Locate the cell with the specified text and output its [X, Y] center coordinate. 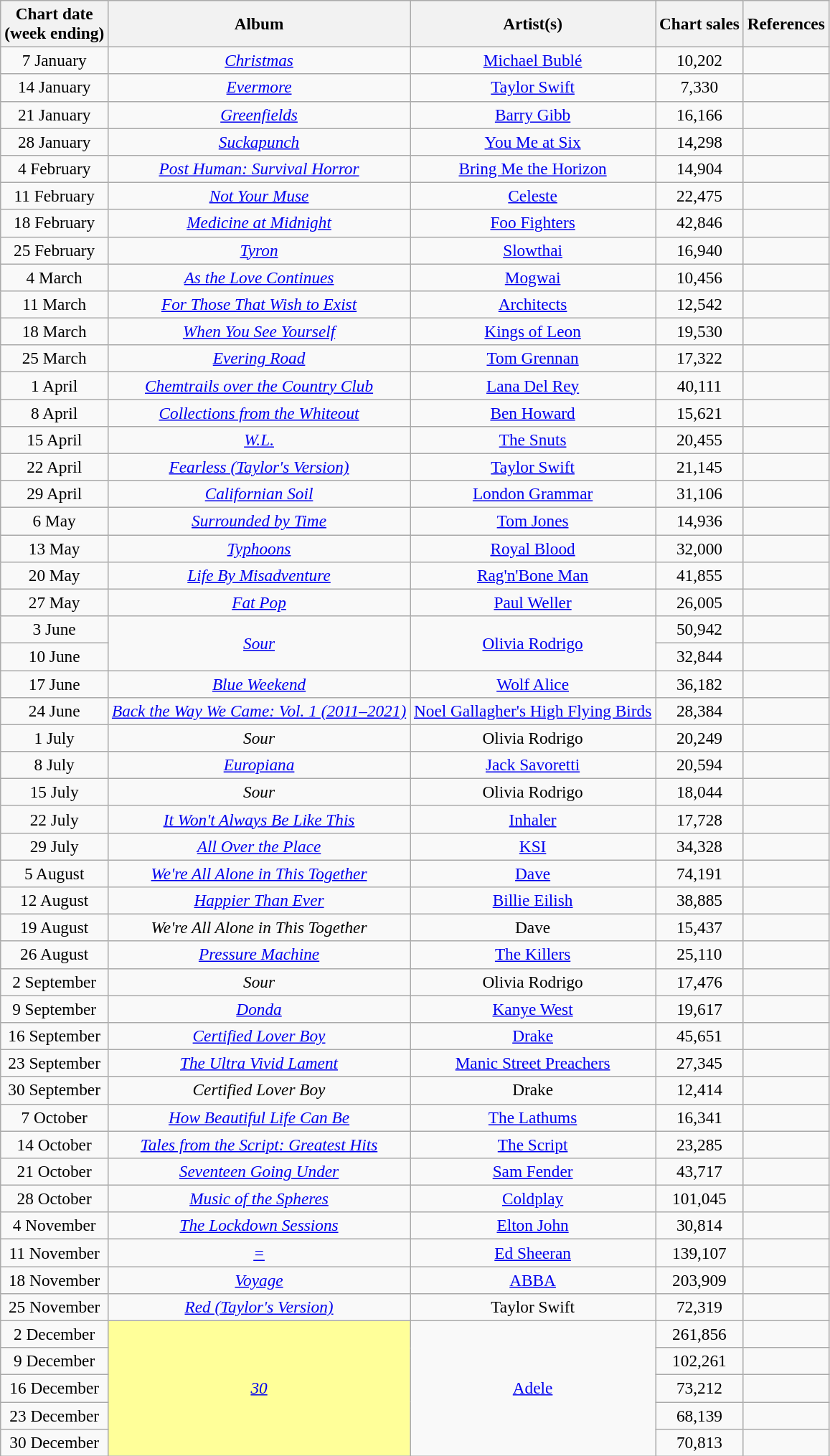
42,846 [700, 223]
11 November [55, 1252]
2 September [55, 982]
31,106 [700, 494]
Collections from the Whiteout [260, 412]
15,621 [700, 412]
Red (Taylor's Version) [260, 1307]
Bring Me the Horizon [533, 169]
17,476 [700, 982]
16 December [55, 1388]
6 May [55, 521]
27 May [55, 602]
Happier Than Ever [260, 900]
27,345 [700, 1063]
9 September [55, 1008]
Ed Sheeran [533, 1252]
4 February [55, 169]
32,844 [700, 656]
It Won't Always Be Like This [260, 819]
ABBA [533, 1280]
Fat Pop [260, 602]
9 December [55, 1361]
18,044 [700, 792]
W.L. [260, 440]
139,107 [700, 1252]
The Ultra Vivid Lament [260, 1063]
20,594 [700, 765]
Sam Fender [533, 1171]
Surrounded by Time [260, 521]
The Lockdown Sessions [260, 1226]
Billie Eilish [533, 900]
19,617 [700, 1008]
16,341 [700, 1117]
Californian Soil [260, 494]
Paul Weller [533, 602]
18 March [55, 331]
As the Love Continues [260, 277]
8 July [55, 765]
41,855 [700, 575]
21 January [55, 115]
Kanye West [533, 1008]
28 October [55, 1199]
14,936 [700, 521]
45,651 [700, 1036]
203,909 [700, 1280]
30 December [55, 1442]
3 June [55, 629]
25 November [55, 1307]
4 March [55, 277]
Artist(s) [533, 23]
References [786, 23]
20,249 [700, 738]
101,045 [700, 1199]
74,191 [700, 873]
London Grammar [533, 494]
The Lathums [533, 1117]
17 June [55, 684]
Wolf Alice [533, 684]
10,456 [700, 277]
23,285 [700, 1144]
32,000 [700, 548]
Medicine at Midnight [260, 223]
Life By Misadventure [260, 575]
15 April [55, 440]
17,728 [700, 819]
12,414 [700, 1090]
The Snuts [533, 440]
24 June [55, 711]
13 May [55, 548]
Album [260, 23]
Inhaler [533, 819]
Music of the Spheres [260, 1199]
8 April [55, 412]
1 July [55, 738]
Evermore [260, 88]
Pressure Machine [260, 955]
Elton John [533, 1226]
26,005 [700, 602]
Not Your Muse [260, 196]
Typhoons [260, 548]
4 November [55, 1226]
14,904 [700, 169]
10 June [55, 656]
Donda [260, 1008]
12,542 [700, 304]
70,813 [700, 1442]
15,437 [700, 927]
34,328 [700, 846]
30,814 [700, 1226]
For Those That Wish to Exist [260, 304]
25 March [55, 359]
14 January [55, 88]
40,111 [700, 385]
30 [260, 1389]
The Killers [533, 955]
All Over the Place [260, 846]
16,940 [700, 250]
Suckapunch [260, 141]
11 March [55, 304]
68,139 [700, 1415]
20 May [55, 575]
19,530 [700, 331]
Fearless (Taylor's Version) [260, 467]
Christmas [260, 60]
21,145 [700, 467]
Coldplay [533, 1199]
14,298 [700, 141]
Tyron [260, 250]
Seventeen Going Under [260, 1171]
Chemtrails over the Country Club [260, 385]
22 July [55, 819]
29 April [55, 494]
You Me at Six [533, 141]
16,166 [700, 115]
17,322 [700, 359]
Slowthai [533, 250]
Mogwai [533, 277]
Jack Savoretti [533, 765]
Lana Del Rey [533, 385]
Adele [533, 1389]
2 December [55, 1334]
Voyage [260, 1280]
10,202 [700, 60]
14 October [55, 1144]
11 February [55, 196]
The Script [533, 1144]
30 September [55, 1090]
Post Human: Survival Horror [260, 169]
22,475 [700, 196]
102,261 [700, 1361]
16 September [55, 1036]
23 September [55, 1063]
261,856 [700, 1334]
Michael Bublé [533, 60]
Royal Blood [533, 548]
73,212 [700, 1388]
5 August [55, 873]
Architects [533, 304]
38,885 [700, 900]
Tom Jones [533, 521]
28 January [55, 141]
Back the Way We Came: Vol. 1 (2011–2021) [260, 711]
18 November [55, 1280]
Celeste [533, 196]
15 July [55, 792]
7,330 [700, 88]
Rag'n'Bone Man [533, 575]
Noel Gallagher's High Flying Birds [533, 711]
1 April [55, 385]
26 August [55, 955]
29 July [55, 846]
50,942 [700, 629]
Chart date(week ending) [55, 23]
7 January [55, 60]
28,384 [700, 711]
21 October [55, 1171]
Blue Weekend [260, 684]
43,717 [700, 1171]
36,182 [700, 684]
25 February [55, 250]
Barry Gibb [533, 115]
Tom Grennan [533, 359]
Evering Road [260, 359]
23 December [55, 1415]
Foo Fighters [533, 223]
18 February [55, 223]
Ben Howard [533, 412]
20,455 [700, 440]
How Beautiful Life Can Be [260, 1117]
25,110 [700, 955]
7 October [55, 1117]
Europiana [260, 765]
19 August [55, 927]
22 April [55, 467]
KSI [533, 846]
Manic Street Preachers [533, 1063]
= [260, 1252]
When You See Yourself [260, 331]
Greenfields [260, 115]
Tales from the Script: Greatest Hits [260, 1144]
Chart sales [700, 23]
Kings of Leon [533, 331]
12 August [55, 900]
72,319 [700, 1307]
